Extract the [x, y] coordinate from the center of the cell holding the provided text.  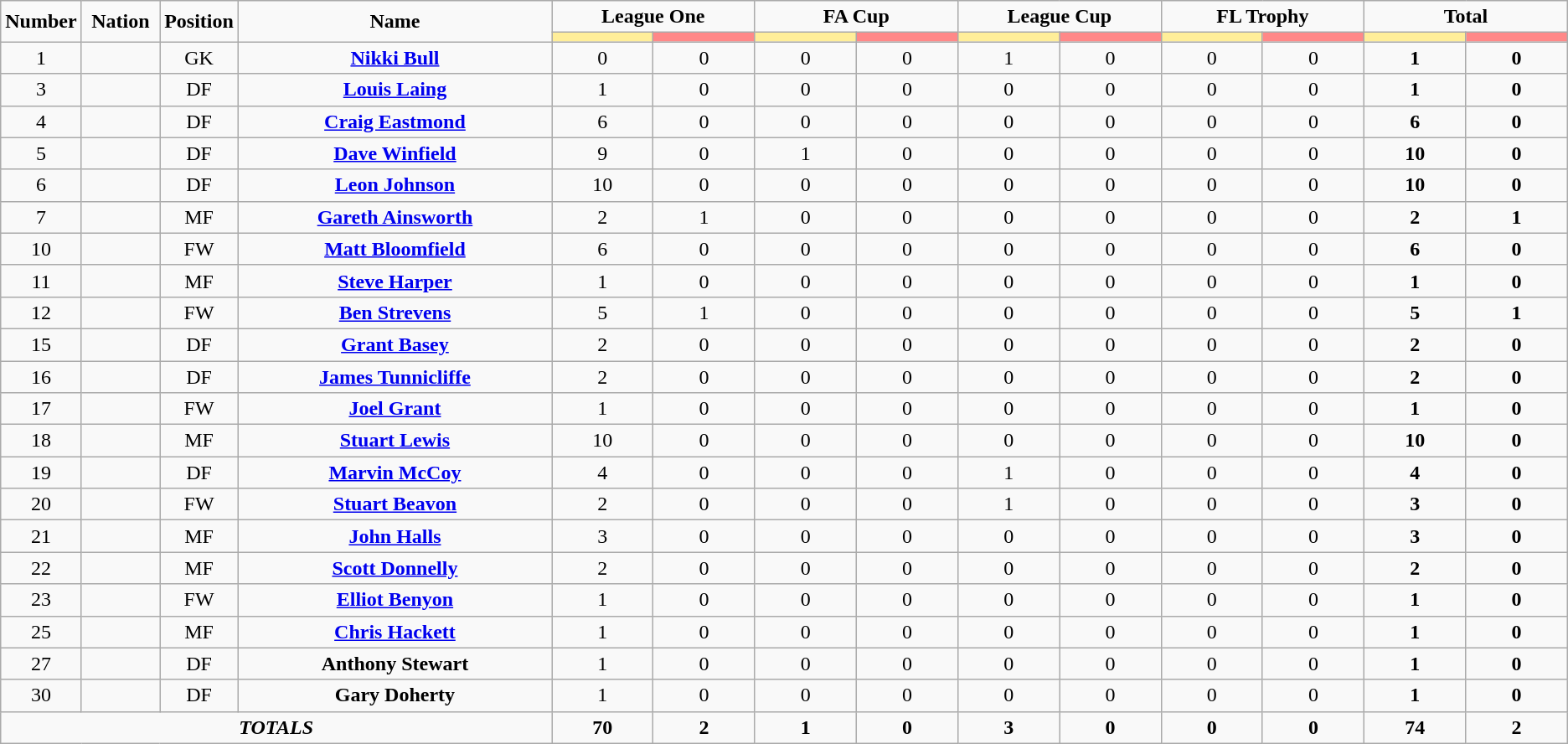
Gary Doherty [395, 695]
Gareth Ainsworth [395, 217]
Nation [121, 22]
John Halls [395, 536]
Stuart Lewis [395, 441]
Grant Basey [395, 344]
Total [1466, 17]
17 [41, 409]
Anthony Stewart [395, 664]
22 [41, 568]
Dave Winfield [395, 153]
25 [41, 632]
League Cup [1060, 17]
Chris Hackett [395, 632]
Nikki Bull [395, 58]
Louis Laing [395, 90]
Leon Johnson [395, 185]
League One [653, 17]
Joel Grant [395, 409]
23 [41, 600]
Ben Strevens [395, 313]
Stuart Beavon [395, 504]
Matt Bloomfield [395, 249]
TOTALS [276, 727]
19 [41, 473]
Marvin McCoy [395, 473]
Position [199, 22]
James Tunnicliffe [395, 376]
30 [41, 695]
18 [41, 441]
Name [395, 22]
27 [41, 664]
74 [1416, 727]
16 [41, 376]
Scott Donnelly [395, 568]
15 [41, 344]
Craig Eastmond [395, 121]
70 [601, 727]
7 [41, 217]
FA Cup [856, 17]
21 [41, 536]
Elliot Benyon [395, 600]
Steve Harper [395, 281]
9 [601, 153]
FL Trophy [1263, 17]
Number [41, 22]
GK [199, 58]
12 [41, 313]
20 [41, 504]
11 [41, 281]
